Output the [x, y] coordinate of the center of the cell containing the given text.  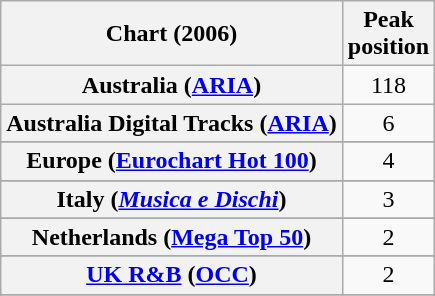
Italy (Musica e Dischi) [172, 199]
118 [388, 85]
Netherlands (Mega Top 50) [172, 237]
Australia (ARIA) [172, 85]
6 [388, 123]
4 [388, 161]
3 [388, 199]
Europe (Eurochart Hot 100) [172, 161]
Peakposition [388, 34]
Australia Digital Tracks (ARIA) [172, 123]
Chart (2006) [172, 34]
UK R&B (OCC) [172, 275]
